Return (X, Y) of the center of cell containing provided text 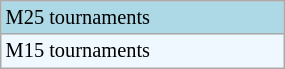
M25 tournaments (142, 17)
M15 tournaments (142, 51)
